Identify which cell holds the provided text, then report its [X, Y] central coordinate. 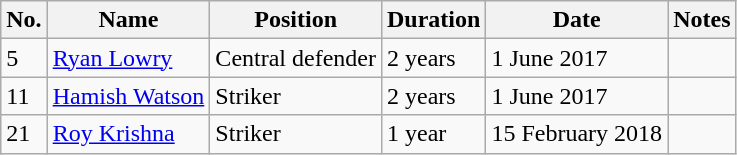
5 [24, 58]
11 [24, 96]
Duration [433, 20]
1 year [433, 134]
Notes [702, 20]
15 February 2018 [577, 134]
Roy Krishna [128, 134]
Date [577, 20]
Central defender [296, 58]
Name [128, 20]
Position [296, 20]
No. [24, 20]
Hamish Watson [128, 96]
Ryan Lowry [128, 58]
21 [24, 134]
